Search for the cell housing the specified text and yield its [X, Y] center coordinate. 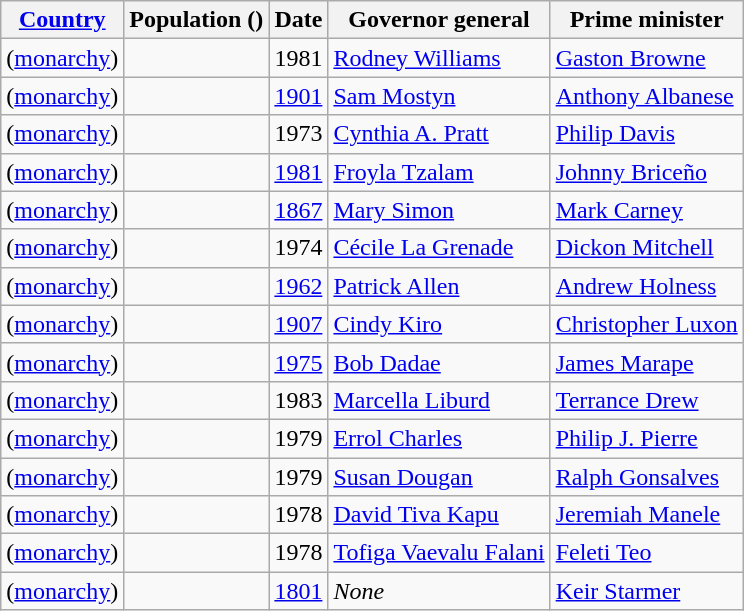
1907 [298, 324]
Patrick Allen [439, 286]
Errol Charles [439, 438]
Mary Simon [439, 210]
1901 [298, 96]
1973 [298, 134]
Jeremiah Manele [646, 515]
Cindy Kiro [439, 324]
James Marape [646, 362]
Sam Mostyn [439, 96]
Andrew Holness [646, 286]
Mark Carney [646, 210]
Terrance Drew [646, 400]
Prime minister [646, 20]
Philip Davis [646, 134]
Governor general [439, 20]
Anthony Albanese [646, 96]
Population () [196, 20]
Cécile La Grenade [439, 248]
1867 [298, 210]
Christopher Luxon [646, 324]
Johnny Briceño [646, 172]
Cynthia A. Pratt [439, 134]
Country [62, 20]
1975 [298, 362]
Marcella Liburd [439, 400]
Rodney Williams [439, 58]
1962 [298, 286]
Feleti Teo [646, 553]
Bob Dadae [439, 362]
David Tiva Kapu [439, 515]
Froyla Tzalam [439, 172]
1983 [298, 400]
Philip J. Pierre [646, 438]
None [439, 591]
Dickon Mitchell [646, 248]
Date [298, 20]
Ralph Gonsalves [646, 477]
1974 [298, 248]
Susan Dougan [439, 477]
Tofiga Vaevalu Falani [439, 553]
Gaston Browne [646, 58]
Keir Starmer [646, 591]
1801 [298, 591]
